Identify which cell holds the provided text, then report its (X, Y) central coordinate. 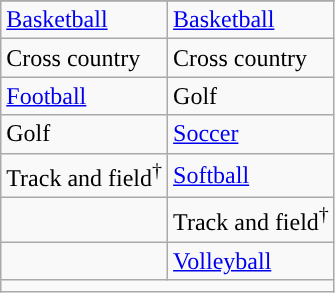
Football (84, 96)
Soccer (252, 134)
Softball (252, 176)
Volleyball (252, 261)
